Search for the cell housing the specified text and yield its [x, y] center coordinate. 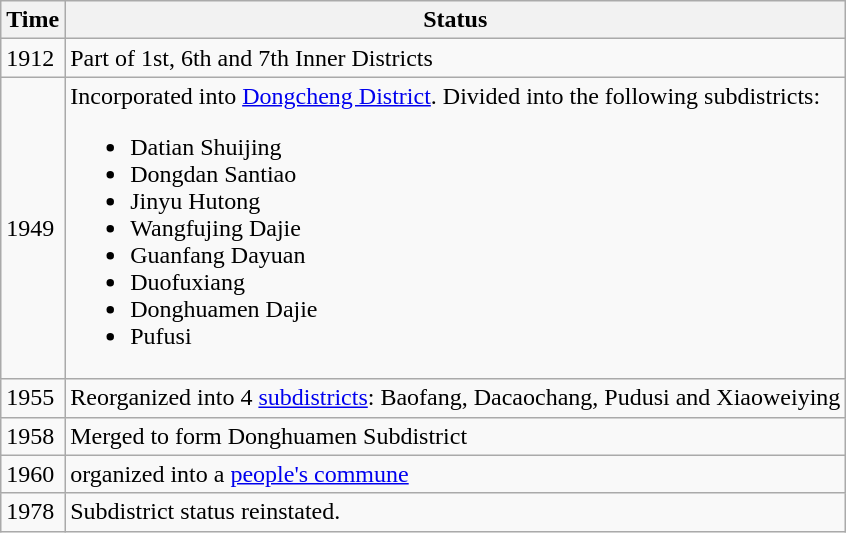
1912 [33, 58]
1978 [33, 512]
Subdistrict status reinstated. [456, 512]
Reorganized into 4 subdistricts: Baofang, Dacaochang, Pudusi and Xiaoweiying [456, 398]
Time [33, 20]
organized into a people's commune [456, 474]
1955 [33, 398]
1949 [33, 228]
1960 [33, 474]
Merged to form Donghuamen Subdistrict [456, 436]
Status [456, 20]
Part of 1st, 6th and 7th Inner Districts [456, 58]
1958 [33, 436]
